Determine the [x, y] coordinate at the center of the cell enclosing the given text.  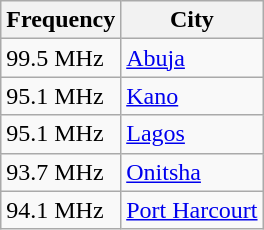
Lagos [192, 134]
Frequency [61, 20]
93.7 MHz [61, 172]
Abuja [192, 58]
Kano [192, 96]
99.5 MHz [61, 58]
Port Harcourt [192, 210]
94.1 MHz [61, 210]
City [192, 20]
Onitsha [192, 172]
